Capture the cell that displays the provided text and extract its [x, y] central coordinate. 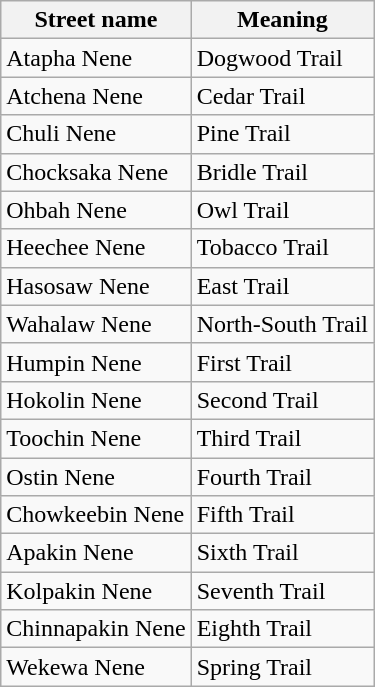
Bridle Trail [282, 172]
Street name [96, 20]
Kolpakin Nene [96, 591]
Pine Trail [282, 134]
Chocksaka Nene [96, 172]
Fourth Trail [282, 477]
East Trail [282, 286]
Humpin Nene [96, 362]
Owl Trail [282, 210]
Sixth Trail [282, 553]
Chowkeebin Nene [96, 515]
Heechee Nene [96, 248]
Atapha Nene [96, 58]
Dogwood Trail [282, 58]
Wahalaw Nene [96, 324]
Fifth Trail [282, 515]
Wekewa Nene [96, 667]
Ohbah Nene [96, 210]
Hokolin Nene [96, 400]
Chinnapakin Nene [96, 629]
Toochin Nene [96, 438]
Chuli Nene [96, 134]
Third Trail [282, 438]
Hasosaw Nene [96, 286]
Atchena Nene [96, 96]
Eighth Trail [282, 629]
Meaning [282, 20]
North-South Trail [282, 324]
Cedar Trail [282, 96]
Spring Trail [282, 667]
Ostin Nene [96, 477]
First Trail [282, 362]
Second Trail [282, 400]
Seventh Trail [282, 591]
Tobacco Trail [282, 248]
Apakin Nene [96, 553]
